Locate the cell with the specified text and output its [x, y] center coordinate. 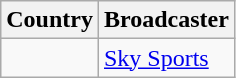
Broadcaster [166, 20]
Country [50, 20]
Sky Sports [166, 58]
